Detect which cell encompasses the target text, then output its (x, y) center coordinate. 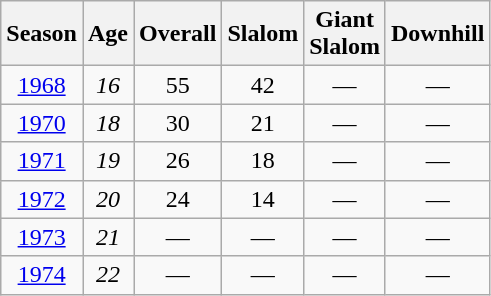
14 (263, 199)
GiantSlalom (345, 34)
1974 (42, 275)
55 (178, 85)
1970 (42, 123)
19 (108, 161)
22 (108, 275)
24 (178, 199)
26 (178, 161)
1971 (42, 161)
Slalom (263, 34)
42 (263, 85)
Downhill (437, 34)
16 (108, 85)
Age (108, 34)
30 (178, 123)
1973 (42, 237)
Overall (178, 34)
20 (108, 199)
1968 (42, 85)
1972 (42, 199)
Season (42, 34)
